Locate the cell with the specified text and output its [x, y] center coordinate. 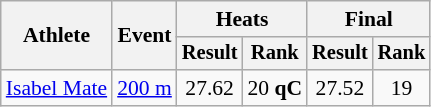
200 m [144, 88]
Event [144, 36]
Isabel Mate [56, 88]
20 qC [274, 88]
Heats [242, 19]
27.52 [340, 88]
27.62 [210, 88]
19 [402, 88]
Final [368, 19]
Athlete [56, 36]
